Capture the cell that displays the provided text and extract its [X, Y] central coordinate. 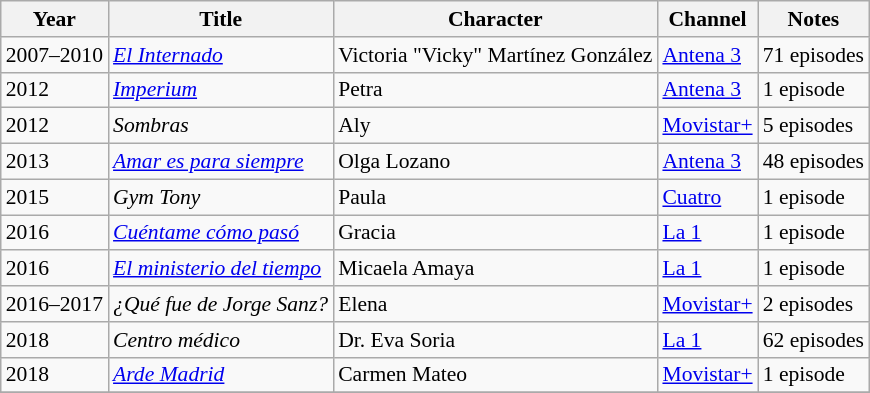
Petra [495, 90]
Centro médico [220, 340]
Aly [495, 126]
48 episodes [814, 162]
Imperium [220, 90]
Cuatro [707, 197]
Character [495, 19]
Amar es para siempre [220, 162]
Victoria "Vicky" Martínez González [495, 55]
2016–2017 [54, 304]
Channel [707, 19]
Dr. Eva Soria [495, 340]
Carmen Mateo [495, 375]
Elena [495, 304]
Cuéntame cómo pasó [220, 233]
62 episodes [814, 340]
5 episodes [814, 126]
Gracia [495, 233]
Micaela Amaya [495, 269]
El Internado [220, 55]
2 episodes [814, 304]
2015 [54, 197]
2013 [54, 162]
Gym Tony [220, 197]
Title [220, 19]
Notes [814, 19]
Year [54, 19]
Olga Lozano [495, 162]
2007–2010 [54, 55]
El ministerio del tiempo [220, 269]
Arde Madrid [220, 375]
Sombras [220, 126]
Paula [495, 197]
71 episodes [814, 55]
¿Qué fue de Jorge Sanz? [220, 304]
